For the text-containing cell, return its midpoint in (x, y) coordinate format. 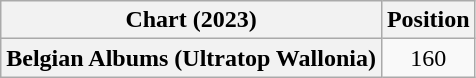
Chart (2023) (192, 20)
Position (428, 20)
160 (428, 58)
Belgian Albums (Ultratop Wallonia) (192, 58)
